Return (x, y) of the center of cell containing provided text 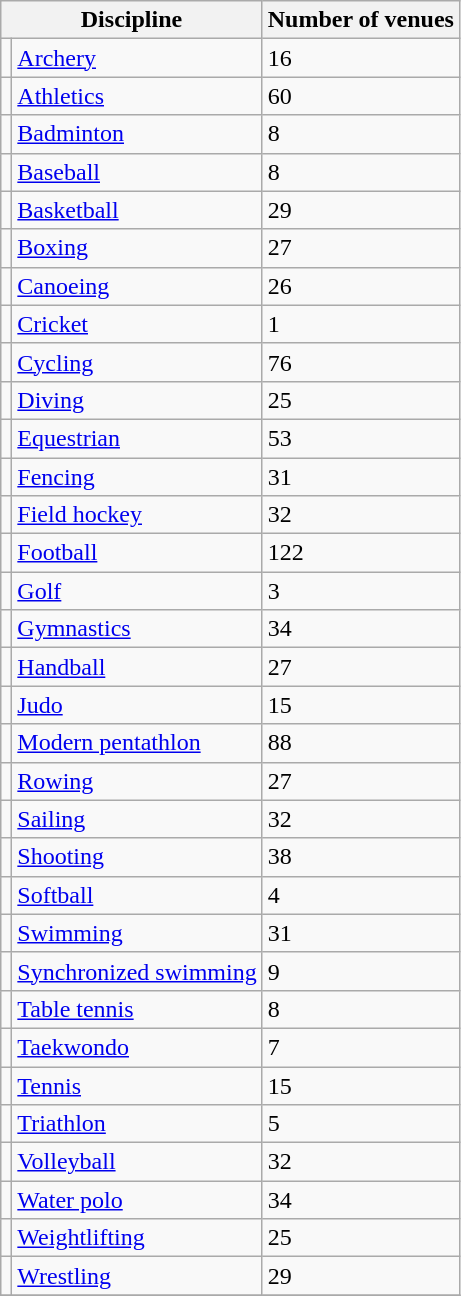
Tennis (137, 1085)
Judo (137, 705)
Badminton (137, 134)
Gymnastics (137, 629)
53 (360, 438)
Fencing (137, 477)
Cricket (137, 324)
Golf (137, 591)
Football (137, 553)
Discipline (132, 20)
122 (360, 553)
76 (360, 362)
38 (360, 857)
Triathlon (137, 1124)
Synchronized swimming (137, 971)
3 (360, 591)
9 (360, 971)
Handball (137, 667)
Field hockey (137, 515)
Athletics (137, 96)
60 (360, 96)
Taekwondo (137, 1047)
Table tennis (137, 1009)
Sailing (137, 819)
Weightlifting (137, 1238)
Wrestling (137, 1276)
Modern pentathlon (137, 743)
26 (360, 286)
Boxing (137, 248)
16 (360, 58)
5 (360, 1124)
4 (360, 895)
Swimming (137, 933)
Canoeing (137, 286)
Rowing (137, 781)
Cycling (137, 362)
Shooting (137, 857)
1 (360, 324)
88 (360, 743)
Baseball (137, 172)
Water polo (137, 1200)
Archery (137, 58)
Diving (137, 400)
Equestrian (137, 438)
Softball (137, 895)
Number of venues (360, 20)
Basketball (137, 210)
7 (360, 1047)
Volleyball (137, 1162)
